Return (X, Y) of the center of cell containing provided text 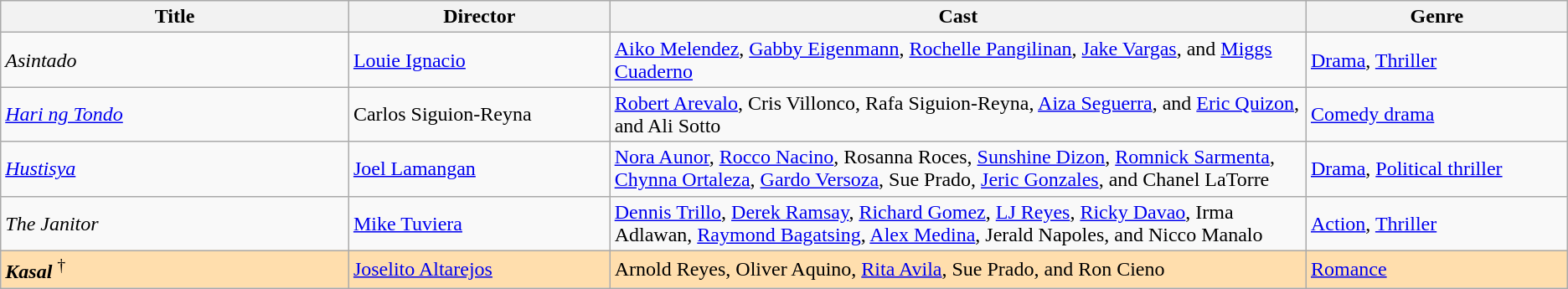
Title (175, 17)
Robert Arevalo, Cris Villonco, Rafa Siguion-Reyna, Aiza Seguerra, and Eric Quizon, and Ali Sotto (958, 114)
Comedy drama (1436, 114)
Dennis Trillo, Derek Ramsay, Richard Gomez, LJ Reyes, Ricky Davao, Irma Adlawan, Raymond Bagatsing, Alex Medina, Jerald Napoles, and Nicco Manalo (958, 223)
Kasal † (175, 270)
Asintado (175, 60)
Joel Lamangan (479, 169)
The Janitor (175, 223)
Cast (958, 17)
Action, Thriller (1436, 223)
Hustisya (175, 169)
Genre (1436, 17)
Drama, Thriller (1436, 60)
Arnold Reyes, Oliver Aquino, Rita Avila, Sue Prado, and Ron Cieno (958, 270)
Romance (1436, 270)
Carlos Siguion-Reyna (479, 114)
Hari ng Tondo (175, 114)
Drama, Political thriller (1436, 169)
Aiko Melendez, Gabby Eigenmann, Rochelle Pangilinan, Jake Vargas, and Miggs Cuaderno (958, 60)
Louie Ignacio (479, 60)
Joselito Altarejos (479, 270)
Mike Tuviera (479, 223)
Director (479, 17)
